Return [X, Y] of the center of cell containing provided text 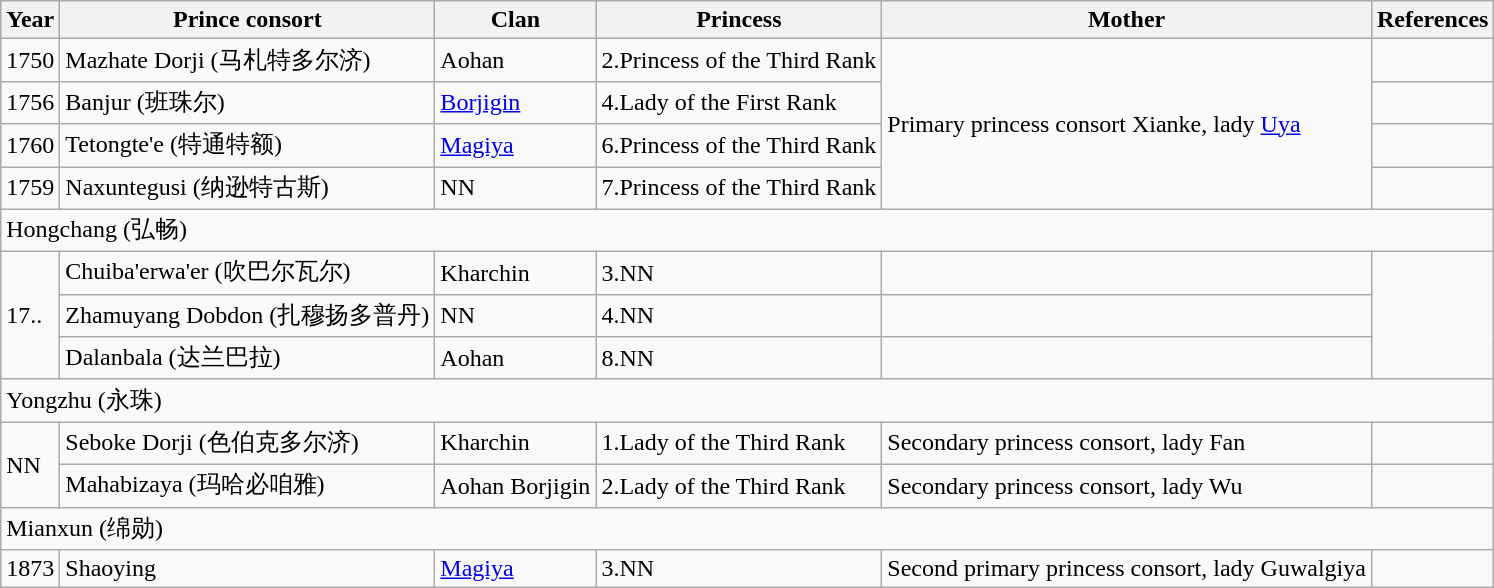
Mahabizaya (玛哈必咱雅) [248, 486]
6.Princess of the Third Rank [739, 146]
Dalanbala (达兰巴拉) [248, 358]
Tetongte'e (特通特额) [248, 146]
References [1432, 20]
17.. [30, 316]
1759 [30, 188]
Secondary princess consort, lady Wu [1127, 486]
Mianxun (绵勋) [748, 528]
1756 [30, 102]
4.Lady of the First Rank [739, 102]
Prince consort [248, 20]
1873 [30, 569]
Primary princess consort Xianke, lady Uya [1127, 124]
8.NN [739, 358]
Princess [739, 20]
4.NN [739, 316]
Banjur (班珠尔) [248, 102]
Naxuntegusi (纳逊特古斯) [248, 188]
2.Lady of the Third Rank [739, 486]
Clan [516, 20]
1760 [30, 146]
7.Princess of the Third Rank [739, 188]
Year [30, 20]
Second primary princess consort, lady Guwalgiya [1127, 569]
Hongchang (弘畅) [748, 230]
Mazhate Dorji (马札特多尔济) [248, 60]
1750 [30, 60]
2.Princess of the Third Rank [739, 60]
Borjigin [516, 102]
Yongzhu (永珠) [748, 400]
Aohan Borjigin [516, 486]
Mother [1127, 20]
Secondary princess consort, lady Fan [1127, 444]
Zhamuyang Dobdon (扎穆扬多普丹) [248, 316]
1.Lady of the Third Rank [739, 444]
Seboke Dorji (色伯克多尔济) [248, 444]
Chuiba'erwa'er (吹巴尔瓦尔) [248, 274]
Shaoying [248, 569]
